Return the (x, y) coordinate for the center point of the cell that contains the specified text.  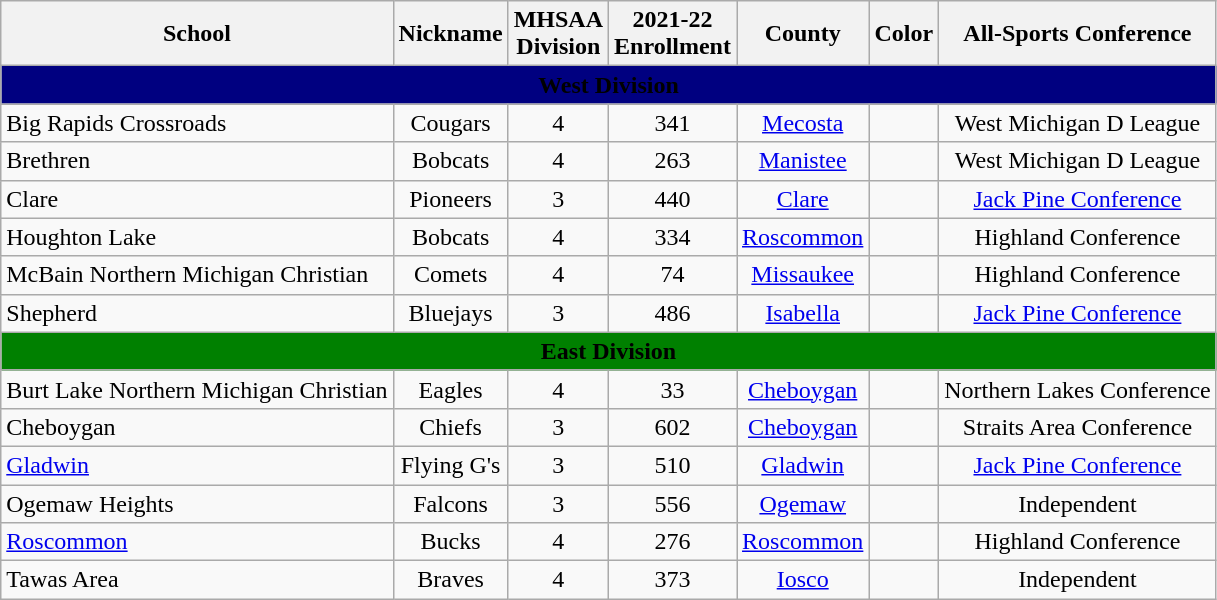
Big Rapids Crossroads (197, 123)
Straits Area Conference (1078, 427)
Pioneers (450, 199)
2021-22Enrollment (673, 34)
602 (673, 427)
Northern Lakes Conference (1078, 389)
School (197, 34)
Cougars (450, 123)
Ogemaw Heights (197, 503)
Bluejays (450, 313)
Burt Lake Northern Michigan Christian (197, 389)
Missaukee (802, 275)
74 (673, 275)
556 (673, 503)
341 (673, 123)
West Division (608, 85)
Comets (450, 275)
373 (673, 580)
Iosco (802, 580)
Flying G's (450, 465)
33 (673, 389)
Mecosta (802, 123)
510 (673, 465)
MHSAADivision (558, 34)
Isabella (802, 313)
Brethren (197, 161)
Color (904, 34)
Shepherd (197, 313)
County (802, 34)
All-Sports Conference (1078, 34)
334 (673, 237)
East Division (608, 351)
263 (673, 161)
Falcons (450, 503)
Bucks (450, 542)
Chiefs (450, 427)
Eagles (450, 389)
486 (673, 313)
McBain Northern Michigan Christian (197, 275)
Nickname (450, 34)
Braves (450, 580)
276 (673, 542)
Tawas Area (197, 580)
Manistee (802, 161)
440 (673, 199)
Houghton Lake (197, 237)
Ogemaw (802, 503)
